Output the [x, y] coordinate of the center of the cell containing the given text.  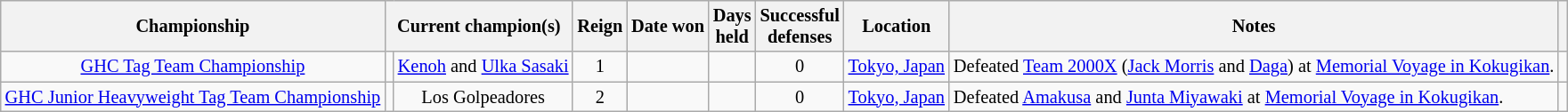
Date won [668, 26]
Current champion(s) [479, 26]
2 [600, 97]
Notes [1254, 26]
Championship [192, 26]
Successfuldefenses [800, 26]
Los Golpeadores [483, 97]
GHC Tag Team Championship [192, 67]
Daysheld [732, 26]
1 [600, 67]
Location [897, 26]
Reign [600, 26]
Defeated Team 2000X (Jack Morris and Daga) at Memorial Voyage in Kokugikan. [1254, 67]
Kenoh and Ulka Sasaki [483, 67]
GHC Junior Heavyweight Tag Team Championship [192, 97]
Defeated Amakusa and Junta Miyawaki at Memorial Voyage in Kokugikan. [1254, 97]
